Capture the cell that displays the provided text and extract its (X, Y) central coordinate. 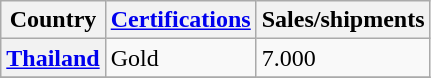
Thailand (53, 58)
Sales/shipments (343, 20)
7.000 (343, 58)
Country (53, 20)
Certifications (180, 20)
Gold (180, 58)
